Find where the given text appears and provide that cell's center as [x, y] coordinate. 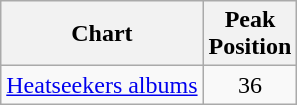
Chart [102, 34]
36 [250, 85]
PeakPosition [250, 34]
Heatseekers albums [102, 85]
